Search for the cell housing the specified text and yield its [x, y] center coordinate. 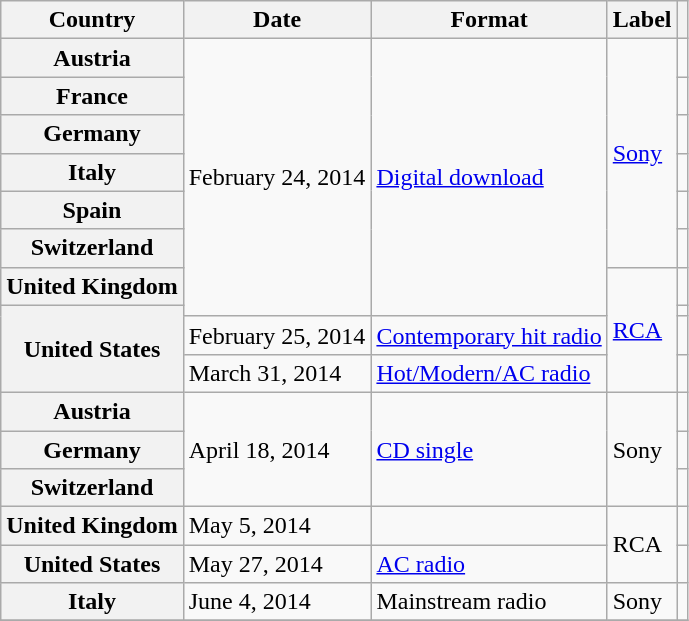
February 24, 2014 [277, 178]
February 25, 2014 [277, 335]
CD single [489, 449]
May 5, 2014 [277, 526]
France [92, 96]
Mainstream radio [489, 602]
Contemporary hit radio [489, 335]
Date [277, 20]
Hot/Modern/AC radio [489, 373]
AC radio [489, 564]
April 18, 2014 [277, 449]
Country [92, 20]
May 27, 2014 [277, 564]
Label [642, 20]
Digital download [489, 178]
June 4, 2014 [277, 602]
Format [489, 20]
March 31, 2014 [277, 373]
Spain [92, 210]
